Return the (X, Y) coordinate for the center point of the cell that contains the specified text.  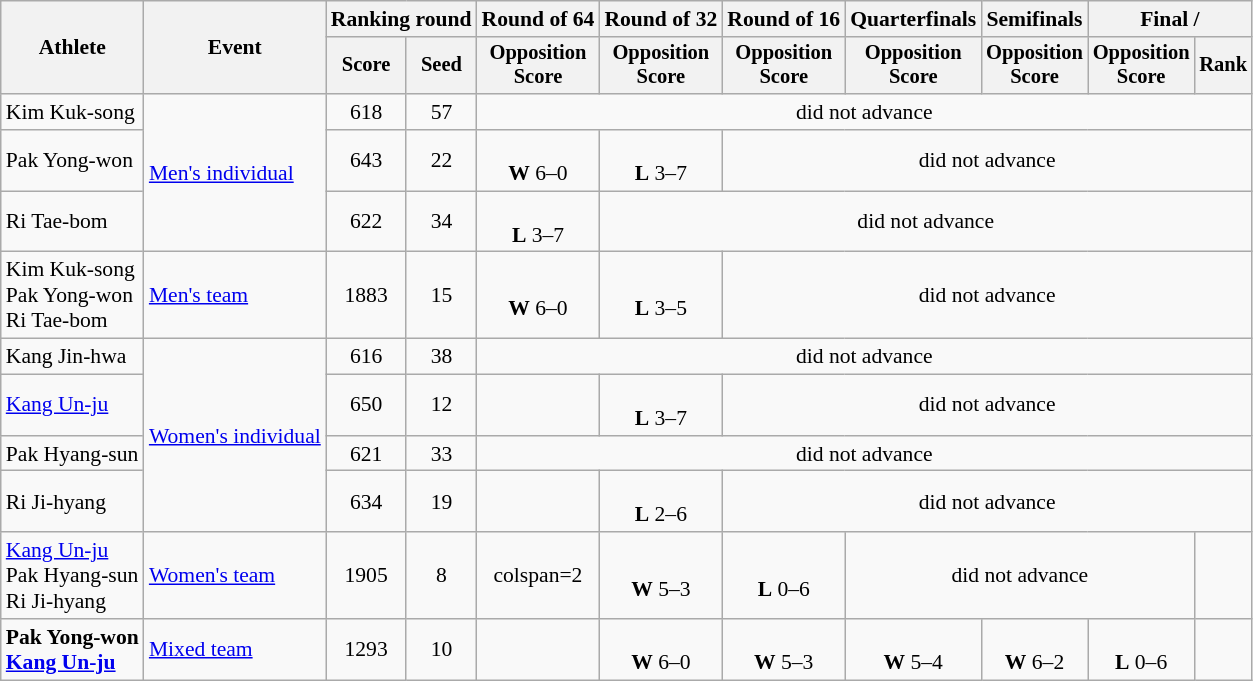
Round of 64 (538, 19)
Women's individual (235, 436)
57 (441, 112)
colspan=2 (538, 576)
38 (441, 357)
Kang Jin-hwa (72, 357)
Round of 32 (660, 19)
Mixed team (235, 650)
Men's team (235, 296)
Semifinals (1034, 19)
L 3–5 (660, 296)
15 (441, 296)
Rank (1223, 66)
621 (366, 454)
Ranking round (402, 19)
L 2–6 (660, 502)
Women's team (235, 576)
650 (366, 406)
Ri Tae-bom (72, 222)
616 (366, 357)
W 5–4 (913, 650)
12 (441, 406)
Kang Un-juPak Hyang-sunRi Ji-hyang (72, 576)
1905 (366, 576)
Event (235, 48)
Pak Yong-wonKang Un-ju (72, 650)
Round of 16 (784, 19)
19 (441, 502)
1293 (366, 650)
Pak Hyang-sun (72, 454)
22 (441, 160)
Kang Un-ju (72, 406)
33 (441, 454)
Men's individual (235, 173)
Quarterfinals (913, 19)
643 (366, 160)
Kim Kuk-song (72, 112)
634 (366, 502)
618 (366, 112)
Score (366, 66)
10 (441, 650)
622 (366, 222)
Kim Kuk-songPak Yong-wonRi Tae-bom (72, 296)
Seed (441, 66)
Athlete (72, 48)
W 6–2 (1034, 650)
34 (441, 222)
Ri Ji-hyang (72, 502)
Final / (1170, 19)
Pak Yong-won (72, 160)
8 (441, 576)
1883 (366, 296)
